Extract the (x, y) coordinate from the center of the cell holding the provided text.  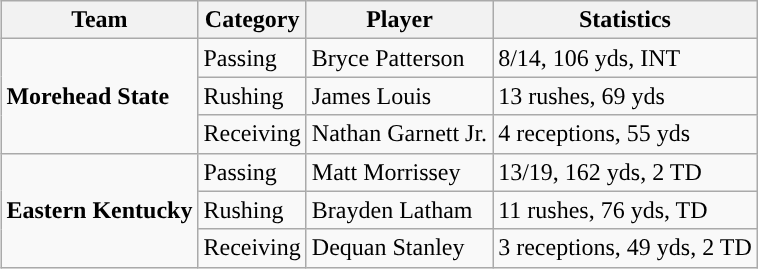
Dequan Stanley (399, 248)
Morehead State (100, 96)
4 receptions, 55 yds (626, 134)
Matt Morrissey (399, 172)
James Louis (399, 96)
Eastern Kentucky (100, 210)
11 rushes, 76 yds, TD (626, 210)
Player (399, 20)
3 receptions, 49 yds, 2 TD (626, 248)
Brayden Latham (399, 210)
Nathan Garnett Jr. (399, 134)
Bryce Patterson (399, 58)
Category (252, 20)
13/19, 162 yds, 2 TD (626, 172)
8/14, 106 yds, INT (626, 58)
Team (100, 20)
Statistics (626, 20)
13 rushes, 69 yds (626, 96)
